Provide the (x, y) coordinate of the cell's center where the given text is located.  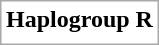
Haplogroup R (79, 19)
